Determine the (x, y) coordinate at the center of the cell enclosing the given text.  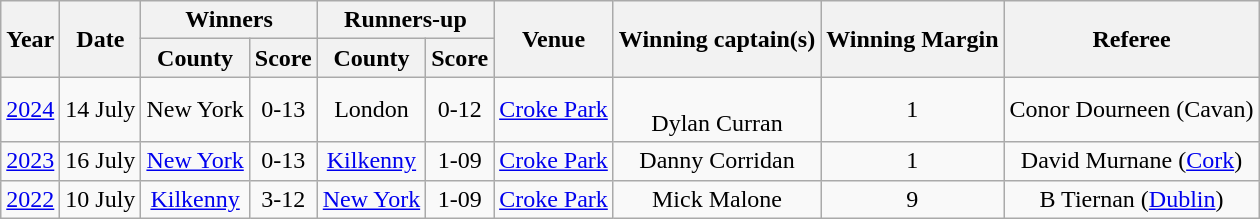
9 (912, 199)
Winners (229, 20)
London (371, 110)
Winning Margin (912, 39)
14 July (100, 110)
3-12 (283, 199)
Winning captain(s) (716, 39)
David Murnane (Cork) (1132, 161)
Date (100, 39)
Conor Dourneen (Cavan) (1132, 110)
Mick Malone (716, 199)
2023 (30, 161)
0-12 (460, 110)
2022 (30, 199)
Dylan Curran (716, 110)
Danny Corridan (716, 161)
10 July (100, 199)
2024 (30, 110)
Referee (1132, 39)
16 July (100, 161)
Year (30, 39)
B Tiernan (Dublin) (1132, 199)
Runners-up (405, 20)
Venue (554, 39)
